Find where the given text appears and provide that cell's center as [X, Y] coordinate. 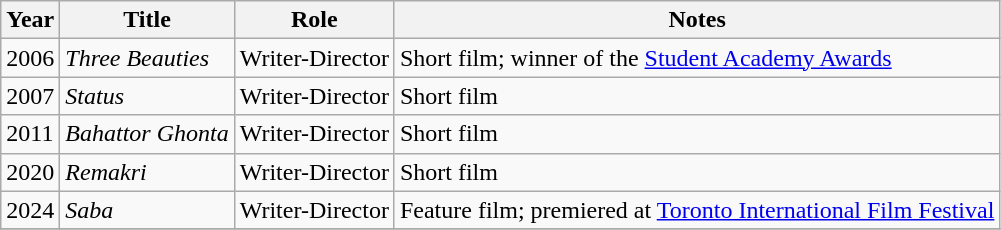
2006 [30, 58]
Status [147, 96]
2020 [30, 172]
Feature film; premiered at Toronto International Film Festival [696, 210]
Bahattor Ghonta [147, 134]
2011 [30, 134]
Role [314, 20]
2024 [30, 210]
2007 [30, 96]
Remakri [147, 172]
Short film; winner of the Student Academy Awards [696, 58]
Saba [147, 210]
Year [30, 20]
Three Beauties [147, 58]
Title [147, 20]
Notes [696, 20]
